Provide the (x, y) coordinate of the cell's center where the given text is located.  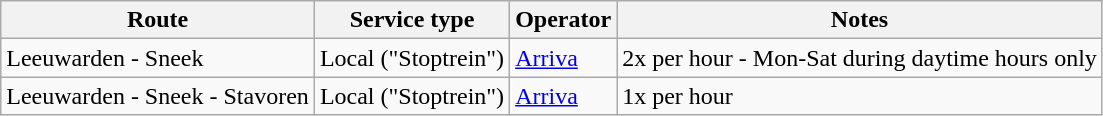
Route (158, 20)
Operator (564, 20)
2x per hour - Mon-Sat during daytime hours only (860, 58)
Leeuwarden - Sneek - Stavoren (158, 96)
Leeuwarden - Sneek (158, 58)
Notes (860, 20)
1x per hour (860, 96)
Service type (412, 20)
